From the cell containing the given text, extract its center point as (X, Y) coordinate. 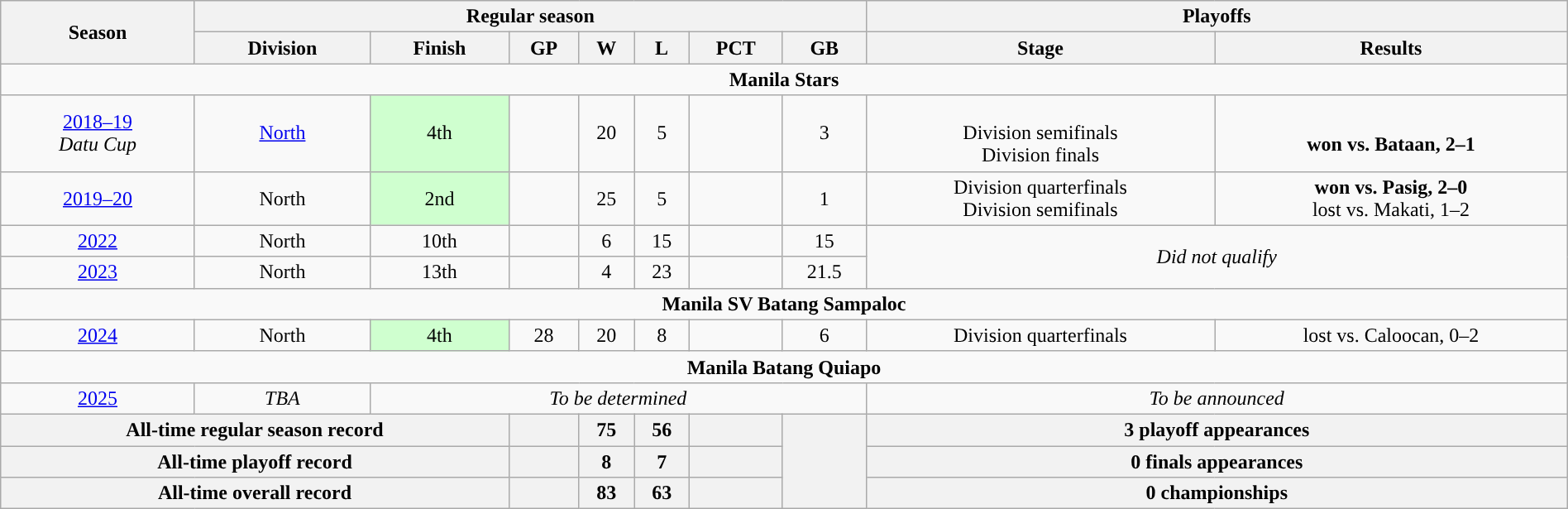
7 (662, 461)
28 (544, 335)
56 (662, 430)
Division quarterfinalsDivision semifinals (1040, 199)
All-time regular season record (255, 430)
83 (607, 493)
2018–19 Datu Cup (98, 133)
1 (824, 199)
25 (607, 199)
W (607, 48)
13th (440, 272)
To be announced (1217, 398)
Season (98, 32)
Regular season (530, 17)
Division semifinalsDivision finals (1040, 133)
All-time playoff record (255, 461)
3 (824, 133)
Manila Stars (784, 79)
21.5 (824, 272)
Results (1391, 48)
2022 (98, 241)
2019–20 (98, 199)
GB (824, 48)
2024 (98, 335)
Manila SV Batang Sampaloc (784, 304)
won vs. Bataan, 2–1 (1391, 133)
75 (607, 430)
PCT (736, 48)
2nd (440, 199)
won vs. Pasig, 2–0lost vs. Makati, 1–2 (1391, 199)
2025 (98, 398)
TBA (282, 398)
Did not qualify (1217, 257)
2023 (98, 272)
0 championships (1217, 493)
Division (282, 48)
Finish (440, 48)
All-time overall record (255, 493)
L (662, 48)
Manila Batang Quiapo (784, 367)
10th (440, 241)
lost vs. Caloocan, 0–2 (1391, 335)
63 (662, 493)
To be determined (619, 398)
Stage (1040, 48)
Playoffs (1217, 17)
0 finals appearances (1217, 461)
Division quarterfinals (1040, 335)
GP (544, 48)
4 (607, 272)
23 (662, 272)
3 playoff appearances (1217, 430)
